Determine the (x, y) coordinate at the center of the cell enclosing the given text.  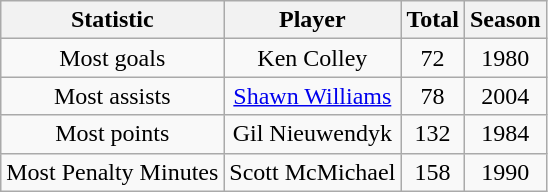
72 (433, 58)
Shawn Williams (312, 96)
Player (312, 20)
132 (433, 134)
Most assists (112, 96)
Gil Nieuwendyk (312, 134)
Most points (112, 134)
2004 (505, 96)
78 (433, 96)
1980 (505, 58)
158 (433, 172)
Scott McMichael (312, 172)
Ken Colley (312, 58)
Season (505, 20)
1984 (505, 134)
Total (433, 20)
Statistic (112, 20)
1990 (505, 172)
Most goals (112, 58)
Most Penalty Minutes (112, 172)
